Search for the cell housing the specified text and yield its [x, y] center coordinate. 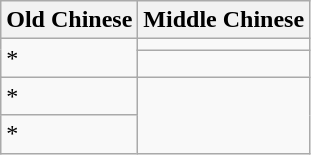
Old Chinese [70, 20]
Middle Chinese [224, 20]
